Find where the given text appears and provide that cell's center as (X, Y) coordinate. 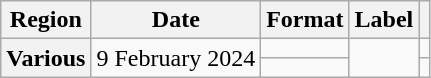
Various (46, 58)
9 February 2024 (176, 58)
Label (384, 20)
Region (46, 20)
Format (305, 20)
Date (176, 20)
